Pinpoint the cell where the given text exists, returning its (X, Y) midpoint coordinate. 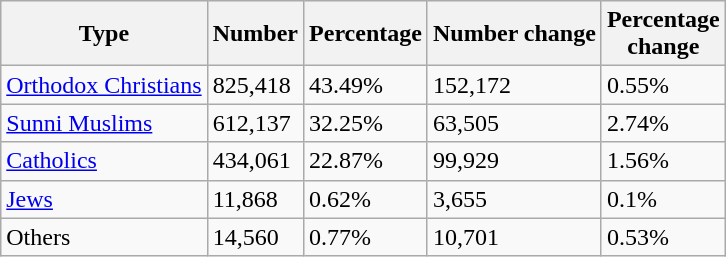
0.53% (663, 237)
14,560 (255, 237)
3,655 (514, 199)
Others (104, 237)
0.77% (366, 237)
0.55% (663, 85)
22.87% (366, 161)
1.56% (663, 161)
Sunni Muslims (104, 123)
152,172 (514, 85)
Orthodox Christians (104, 85)
Jews (104, 199)
Catholics (104, 161)
63,505 (514, 123)
10,701 (514, 237)
Number (255, 34)
11,868 (255, 199)
32.25% (366, 123)
2.74% (663, 123)
Percentage (366, 34)
0.1% (663, 199)
Percentage change (663, 34)
99,929 (514, 161)
0.62% (366, 199)
Number change (514, 34)
43.49% (366, 85)
612,137 (255, 123)
434,061 (255, 161)
825,418 (255, 85)
Type (104, 34)
